Identify which cell holds the provided text, then report its [X, Y] central coordinate. 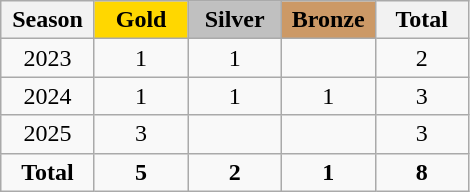
Season [48, 20]
8 [422, 172]
2025 [48, 134]
Gold [141, 20]
5 [141, 172]
Silver [235, 20]
2023 [48, 58]
2024 [48, 96]
Bronze [328, 20]
